Scan for the cell matching the given text and deliver its [X, Y] coordinate at center. 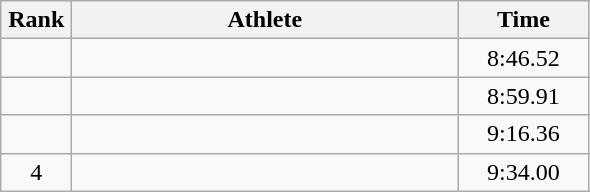
Athlete [265, 20]
4 [36, 172]
9:34.00 [524, 172]
9:16.36 [524, 134]
Rank [36, 20]
Time [524, 20]
8:46.52 [524, 58]
8:59.91 [524, 96]
